Pinpoint the cell where the given text exists, returning its [x, y] midpoint coordinate. 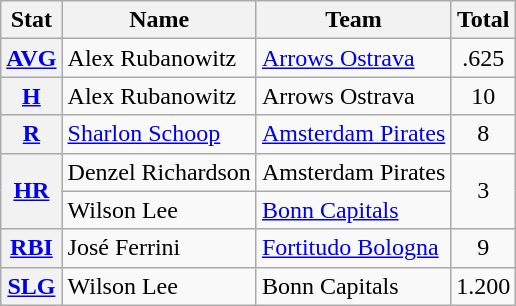
Team [353, 20]
10 [484, 96]
Total [484, 20]
9 [484, 248]
1.200 [484, 286]
Sharlon Schoop [159, 134]
.625 [484, 58]
RBI [32, 248]
José Ferrini [159, 248]
Name [159, 20]
Denzel Richardson [159, 172]
HR [32, 191]
8 [484, 134]
3 [484, 191]
SLG [32, 286]
H [32, 96]
Fortitudo Bologna [353, 248]
AVG [32, 58]
R [32, 134]
Stat [32, 20]
